Find where the given text appears and provide that cell's center as (x, y) coordinate. 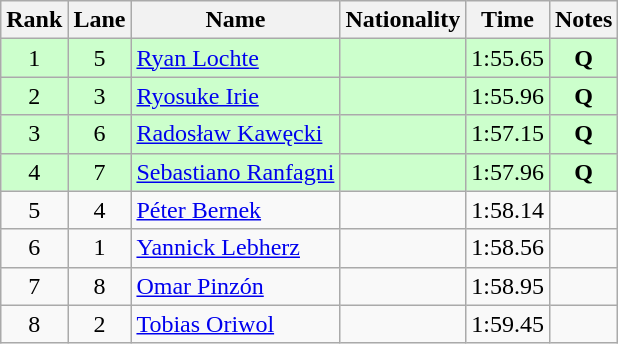
Péter Bernek (236, 210)
1:55.96 (508, 96)
Yannick Lebherz (236, 248)
Tobias Oriwol (236, 324)
1:58.14 (508, 210)
1:59.45 (508, 324)
Ryan Lochte (236, 58)
Name (236, 20)
1:58.95 (508, 286)
Time (508, 20)
Rank (34, 20)
1:57.96 (508, 172)
1:55.65 (508, 58)
Sebastiano Ranfagni (236, 172)
1:57.15 (508, 134)
Lane (100, 20)
Nationality (403, 20)
Omar Pinzón (236, 286)
Radosław Kawęcki (236, 134)
1:58.56 (508, 248)
Notes (583, 20)
Ryosuke Irie (236, 96)
